Find where the given text appears and provide that cell's center as [x, y] coordinate. 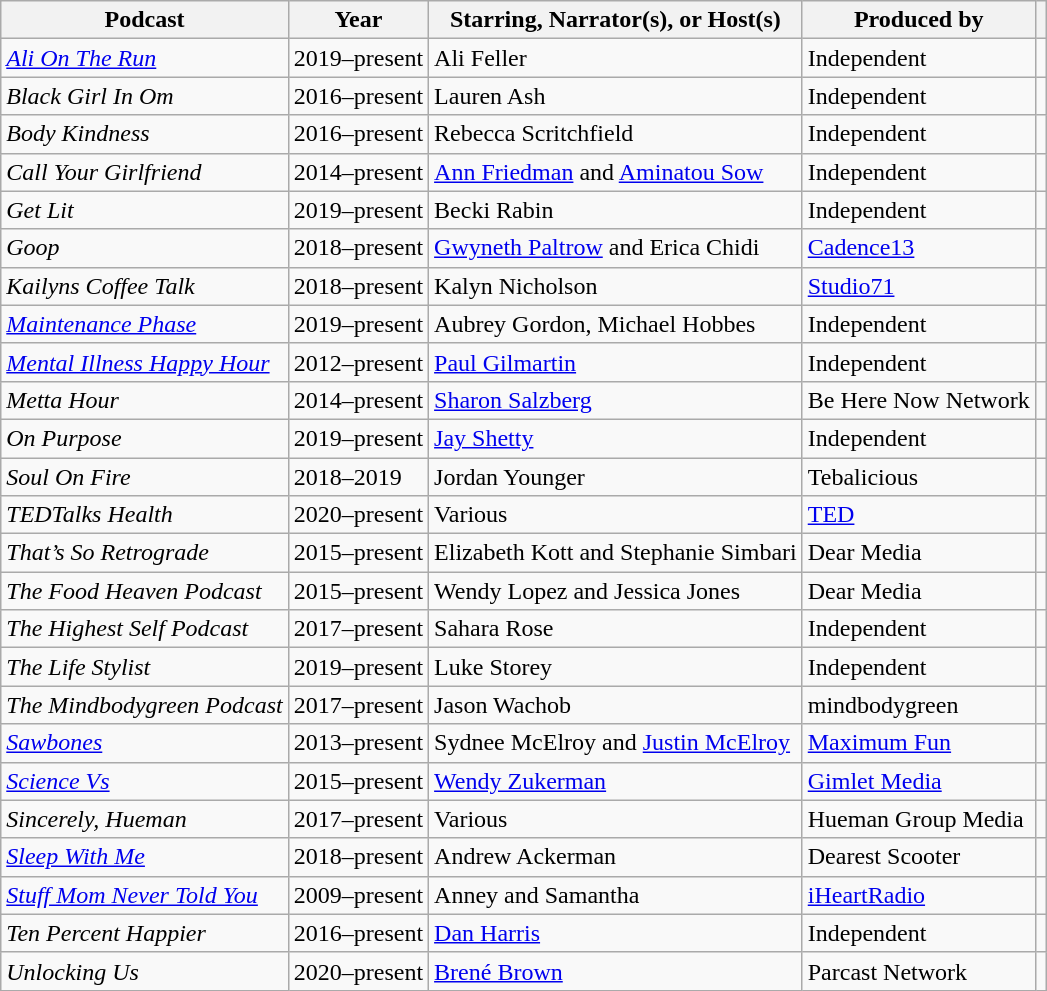
Lauren Ash [616, 96]
Ann Friedman and Aminatou Sow [616, 172]
The Mindbodygreen Podcast [144, 705]
Jason Wachob [616, 705]
That’s So Retrograde [144, 553]
Paul Gilmartin [616, 362]
The Life Stylist [144, 667]
Kailyns Coffee Talk [144, 286]
Metta Hour [144, 400]
Unlocking Us [144, 971]
Dan Harris [616, 933]
2012–present [358, 362]
Luke Storey [616, 667]
Studio71 [918, 286]
TED [918, 515]
Soul On Fire [144, 477]
The Highest Self Podcast [144, 629]
Year [358, 20]
Ten Percent Happier [144, 933]
Sahara Rose [616, 629]
2018–2019 [358, 477]
Dearest Scooter [918, 857]
Andrew Ackerman [616, 857]
Gimlet Media [918, 781]
mindbodygreen [918, 705]
Be Here Now Network [918, 400]
Starring, Narrator(s), or Host(s) [616, 20]
Cadence13 [918, 248]
Science Vs [144, 781]
Maximum Fun [918, 743]
The Food Heaven Podcast [144, 591]
Jay Shetty [616, 438]
Mental Illness Happy Hour [144, 362]
Hueman Group Media [918, 819]
Parcast Network [918, 971]
Body Kindness [144, 134]
Kalyn Nicholson [616, 286]
Elizabeth Kott and Stephanie Simbari [616, 553]
Produced by [918, 20]
Goop [144, 248]
Brené Brown [616, 971]
Aubrey Gordon, Michael Hobbes [616, 324]
Sharon Salzberg [616, 400]
Sydnee McElroy and Justin McElroy [616, 743]
TEDTalks Health [144, 515]
Sincerely, Hueman [144, 819]
Maintenance Phase [144, 324]
Podcast [144, 20]
Ali On The Run [144, 58]
Ali Feller [616, 58]
Jordan Younger [616, 477]
Gwyneth Paltrow and Erica Chidi [616, 248]
Stuff Mom Never Told You [144, 895]
Rebecca Scritchfield [616, 134]
2009–present [358, 895]
On Purpose [144, 438]
Black Girl In Om [144, 96]
Sleep With Me [144, 857]
Becki Rabin [616, 210]
Call Your Girlfriend [144, 172]
2013–present [358, 743]
Sawbones [144, 743]
Wendy Lopez and Jessica Jones [616, 591]
Tebalicious [918, 477]
Wendy Zukerman [616, 781]
Anney and Samantha [616, 895]
iHeartRadio [918, 895]
Get Lit [144, 210]
